Extract the (x, y) coordinate from the center of the cell holding the provided text.  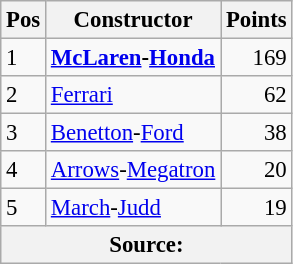
20 (256, 170)
62 (256, 95)
3 (24, 133)
2 (24, 95)
Constructor (134, 20)
169 (256, 58)
McLaren-Honda (134, 58)
1 (24, 58)
5 (24, 208)
38 (256, 133)
March-Judd (134, 208)
Ferrari (134, 95)
Arrows-Megatron (134, 170)
Pos (24, 20)
Points (256, 20)
19 (256, 208)
Benetton-Ford (134, 133)
Source: (146, 245)
4 (24, 170)
